Return [X, Y] of the center of cell containing provided text 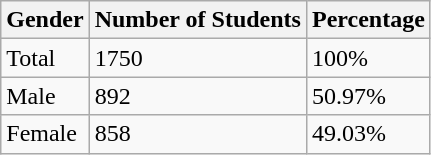
50.97% [368, 96]
892 [198, 96]
Percentage [368, 20]
858 [198, 134]
49.03% [368, 134]
Gender [45, 20]
Male [45, 96]
1750 [198, 58]
100% [368, 58]
Female [45, 134]
Number of Students [198, 20]
Total [45, 58]
